Capture the cell that displays the provided text and extract its [X, Y] central coordinate. 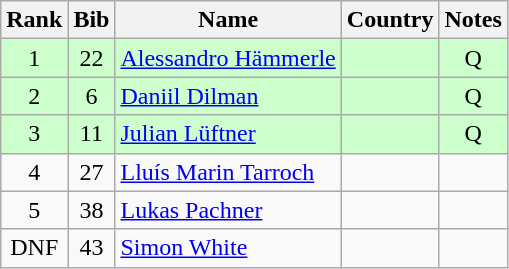
Daniil Dilman [228, 96]
Name [228, 20]
DNF [34, 248]
3 [34, 134]
Simon White [228, 248]
4 [34, 172]
Lluís Marin Tarroch [228, 172]
27 [92, 172]
Bib [92, 20]
Lukas Pachner [228, 210]
5 [34, 210]
1 [34, 58]
Country [390, 20]
Alessandro Hämmerle [228, 58]
Rank [34, 20]
38 [92, 210]
22 [92, 58]
6 [92, 96]
11 [92, 134]
43 [92, 248]
Julian Lüftner [228, 134]
2 [34, 96]
Notes [473, 20]
